Find where the given text appears and provide that cell's center as (x, y) coordinate. 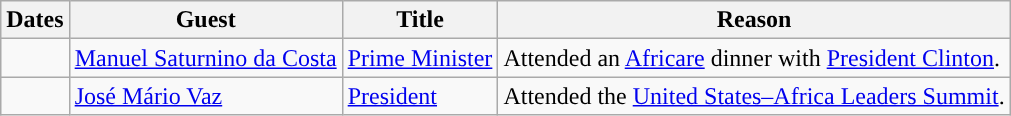
Reason (754, 20)
Title (420, 20)
José Mário Vaz (206, 96)
Attended the United States–Africa Leaders Summit. (754, 96)
Prime Minister (420, 58)
Manuel Saturnino da Costa (206, 58)
Guest (206, 20)
President (420, 96)
Attended an Africare dinner with President Clinton. (754, 58)
Dates (35, 20)
